Pinpoint the cell where the given text exists, returning its [X, Y] midpoint coordinate. 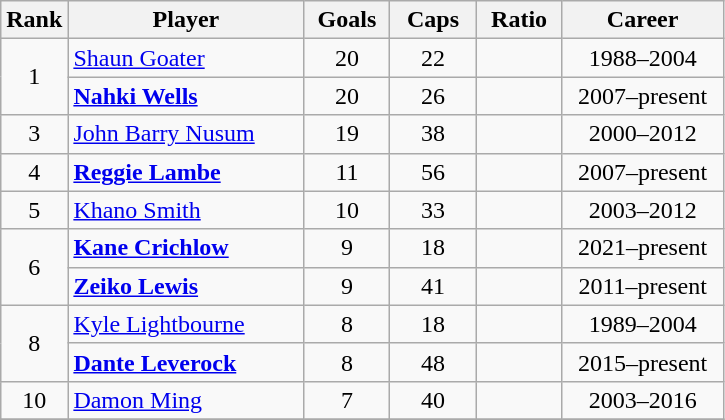
2015–present [642, 362]
1988–2004 [642, 58]
1989–2004 [642, 324]
3 [34, 134]
41 [433, 286]
Zeiko Lewis [186, 286]
Damon Ming [186, 400]
Nahki Wells [186, 96]
Career [642, 20]
11 [347, 172]
Kane Crichlow [186, 248]
22 [433, 58]
48 [433, 362]
38 [433, 134]
2000–2012 [642, 134]
Kyle Lightbourne [186, 324]
Goals [347, 20]
Dante Leverock [186, 362]
Reggie Lambe [186, 172]
Rank [34, 20]
33 [433, 210]
2003–2016 [642, 400]
Khano Smith [186, 210]
40 [433, 400]
7 [347, 400]
2011–present [642, 286]
Ratio [519, 20]
2021–present [642, 248]
6 [34, 267]
4 [34, 172]
Shaun Goater [186, 58]
19 [347, 134]
26 [433, 96]
John Barry Nusum [186, 134]
Player [186, 20]
56 [433, 172]
1 [34, 77]
5 [34, 210]
Caps [433, 20]
2003–2012 [642, 210]
